Provide the [x, y] coordinate of the cell's center where the given text is located.  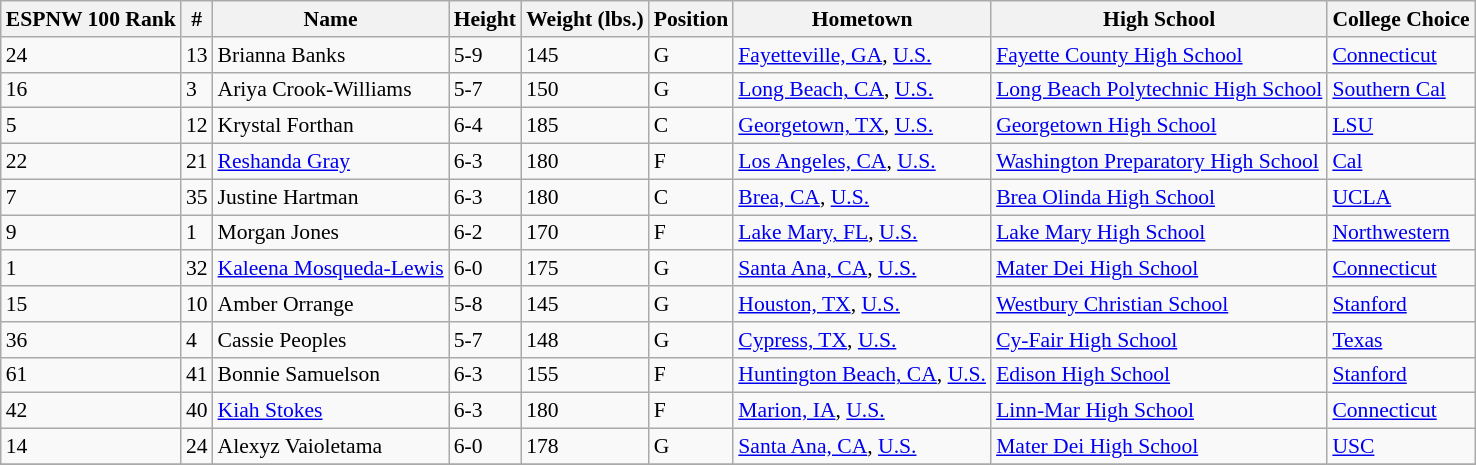
36 [91, 340]
40 [197, 411]
Washington Preparatory High School [1159, 162]
Edison High School [1159, 375]
155 [585, 375]
Kiah Stokes [331, 411]
12 [197, 126]
Lake Mary High School [1159, 233]
Linn-Mar High School [1159, 411]
175 [585, 269]
Brianna Banks [331, 55]
Cassie Peoples [331, 340]
LSU [1400, 126]
Georgetown High School [1159, 126]
42 [91, 411]
15 [91, 304]
ESPNW 100 Rank [91, 19]
41 [197, 375]
178 [585, 447]
Brea, CA, U.S. [862, 197]
Houston, TX, U.S. [862, 304]
9 [91, 233]
Alexyz Vaioletama [331, 447]
Marion, IA, U.S. [862, 411]
Fayette County High School [1159, 55]
Los Angeles, CA, U.S. [862, 162]
Fayetteville, GA, U.S. [862, 55]
5 [91, 126]
High School [1159, 19]
148 [585, 340]
61 [91, 375]
# [197, 19]
10 [197, 304]
Southern Cal [1400, 90]
7 [91, 197]
Lake Mary, FL, U.S. [862, 233]
21 [197, 162]
Ariya Crook-Williams [331, 90]
16 [91, 90]
Name [331, 19]
150 [585, 90]
5-9 [485, 55]
35 [197, 197]
6-2 [485, 233]
Morgan Jones [331, 233]
Cypress, TX, U.S. [862, 340]
6-4 [485, 126]
Reshanda Gray [331, 162]
Northwestern [1400, 233]
UCLA [1400, 197]
Bonnie Samuelson [331, 375]
Long Beach, CA, U.S. [862, 90]
Justine Hartman [331, 197]
Huntington Beach, CA, U.S. [862, 375]
185 [585, 126]
Westbury Christian School [1159, 304]
170 [585, 233]
USC [1400, 447]
5-8 [485, 304]
Cy-Fair High School [1159, 340]
College Choice [1400, 19]
Brea Olinda High School [1159, 197]
3 [197, 90]
32 [197, 269]
13 [197, 55]
Texas [1400, 340]
14 [91, 447]
Amber Orrange [331, 304]
22 [91, 162]
Position [691, 19]
Kaleena Mosqueda-Lewis [331, 269]
Georgetown, TX, U.S. [862, 126]
Cal [1400, 162]
Hometown [862, 19]
Long Beach Polytechnic High School [1159, 90]
4 [197, 340]
Weight (lbs.) [585, 19]
Height [485, 19]
Krystal Forthan [331, 126]
